Find where the given text appears and provide that cell's center as [X, Y] coordinate. 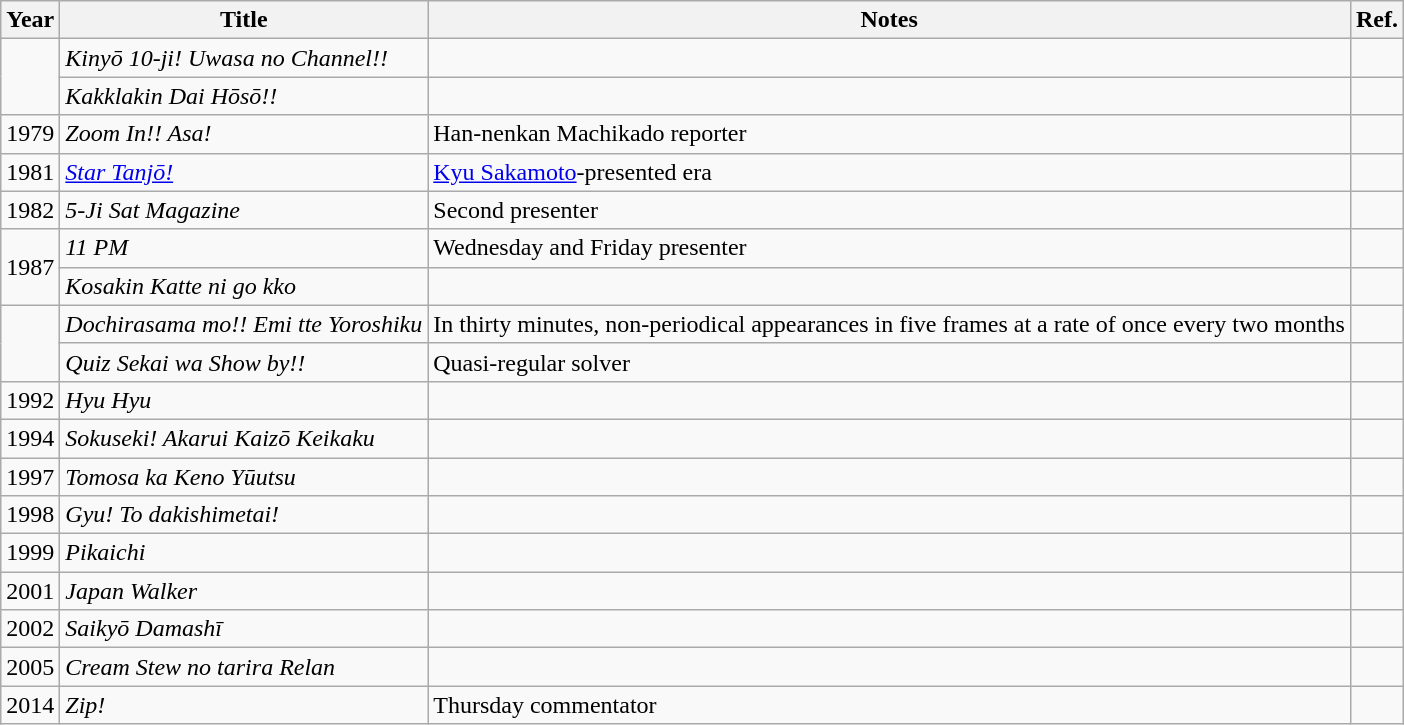
Zip! [244, 705]
Dochirasama mo!! Emi tte Yoroshiku [244, 324]
2002 [30, 629]
1998 [30, 515]
Sokuseki! Akarui Kaizō Keikaku [244, 438]
Cream Stew no tarira Relan [244, 667]
Zoom In!! Asa! [244, 134]
1994 [30, 438]
1987 [30, 267]
Japan Walker [244, 591]
2014 [30, 705]
1981 [30, 172]
Title [244, 20]
Ref. [1376, 20]
Han-nenkan Machikado reporter [890, 134]
2001 [30, 591]
Quiz Sekai wa Show by!! [244, 362]
1979 [30, 134]
1982 [30, 210]
Kosakin Katte ni go kko [244, 286]
1999 [30, 553]
Notes [890, 20]
2005 [30, 667]
1992 [30, 400]
Second presenter [890, 210]
Gyu! To dakishimetai! [244, 515]
11 PM [244, 248]
Quasi-regular solver [890, 362]
In thirty minutes, non-periodical appearances in five frames at a rate of once every two months [890, 324]
Wednesday and Friday presenter [890, 248]
Kakklakin Dai Hōsō!! [244, 96]
Pikaichi [244, 553]
1997 [30, 477]
Year [30, 20]
5-Ji Sat Magazine [244, 210]
Kyu Sakamoto-presented era [890, 172]
Tomosa ka Keno Yūutsu [244, 477]
Saikyō Damashī [244, 629]
Thursday commentator [890, 705]
Star Tanjō! [244, 172]
Kinyō 10-ji! Uwasa no Channel!! [244, 58]
Hyu Hyu [244, 400]
